Locate the cell with the specified text and output its [X, Y] center coordinate. 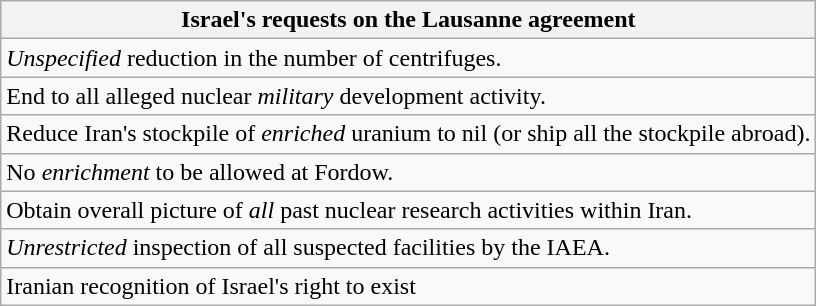
Reduce Iran's stockpile of enriched uranium to nil (or ship all the stockpile abroad). [408, 134]
Unrestricted inspection of all suspected facilities by the IAEA. [408, 248]
End to all alleged nuclear military development activity. [408, 96]
No enrichment to be allowed at Fordow. [408, 172]
Israel's requests on the Lausanne agreement [408, 20]
Unspecified reduction in the number of centrifuges. [408, 58]
Obtain overall picture of all past nuclear research activities within Iran. [408, 210]
Iranian recognition of Israel's right to exist [408, 286]
